Capture the cell that displays the provided text and extract its [x, y] central coordinate. 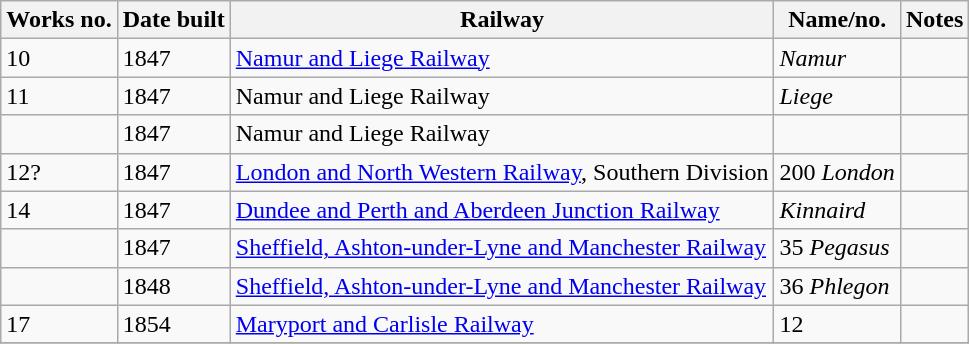
1848 [174, 286]
Kinnaird [837, 210]
200 London [837, 172]
17 [59, 324]
Notes [934, 20]
Date built [174, 20]
35 Pegasus [837, 248]
1854 [174, 324]
Dundee and Perth and Aberdeen Junction Railway [502, 210]
Maryport and Carlisle Railway [502, 324]
Namur [837, 58]
11 [59, 96]
36 Phlegon [837, 286]
Railway [502, 20]
London and North Western Railway, Southern Division [502, 172]
Liege [837, 96]
Name/no. [837, 20]
12 [837, 324]
10 [59, 58]
Works no. [59, 20]
14 [59, 210]
12? [59, 172]
